From the cell containing the given text, extract its center point as (X, Y) coordinate. 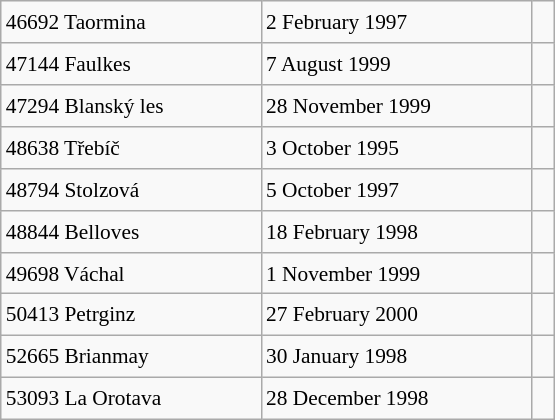
46692 Taormina (131, 22)
7 August 1999 (396, 64)
28 November 1999 (396, 106)
3 October 1995 (396, 148)
2 February 1997 (396, 22)
48794 Stolzová (131, 189)
5 October 1997 (396, 189)
50413 Petrginz (131, 315)
28 December 1998 (396, 399)
48638 Třebíč (131, 148)
1 November 1999 (396, 273)
30 January 1998 (396, 357)
47294 Blanský les (131, 106)
48844 Belloves (131, 231)
53093 La Orotava (131, 399)
52665 Brianmay (131, 357)
49698 Váchal (131, 273)
18 February 1998 (396, 231)
47144 Faulkes (131, 64)
27 February 2000 (396, 315)
